Return the (X, Y) coordinate for the center point of the cell that contains the specified text.  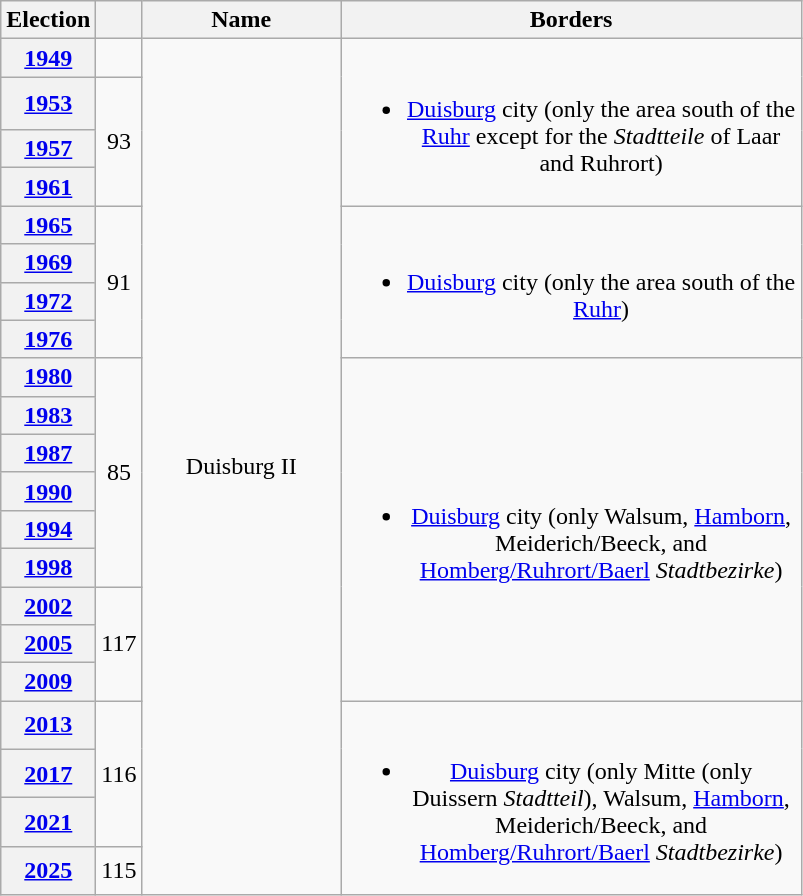
2009 (48, 682)
85 (119, 472)
115 (119, 870)
Duisburg city (only Mitte (only Duissern Stadtteil), Walsum, Hamborn, Meiderich/Beeck, and Homberg/Ruhrort/Baerl Stadtbezirke) (572, 798)
Duisburg city (only Walsum, Hamborn, Meiderich/Beeck, and Homberg/Ruhrort/Baerl Stadtbezirke) (572, 530)
Duisburg II (242, 467)
1983 (48, 415)
1965 (48, 225)
1972 (48, 301)
1998 (48, 567)
Duisburg city (only the area south of the Ruhr except for the Stadtteile of Laar and Ruhrort) (572, 122)
2005 (48, 644)
1953 (48, 104)
Election (48, 20)
1990 (48, 491)
117 (119, 643)
2017 (48, 774)
1957 (48, 149)
2021 (48, 822)
2025 (48, 870)
1976 (48, 339)
Name (242, 20)
116 (119, 774)
1961 (48, 187)
1969 (48, 263)
1987 (48, 453)
1949 (48, 58)
91 (119, 282)
Borders (572, 20)
2002 (48, 605)
93 (119, 142)
1980 (48, 377)
Duisburg city (only the area south of the Ruhr) (572, 282)
1994 (48, 529)
2013 (48, 726)
